Search for the cell housing the specified text and yield its [x, y] center coordinate. 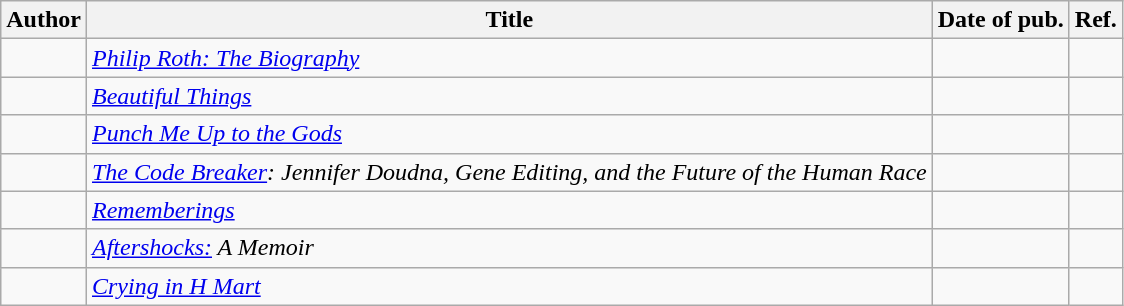
Beautiful Things [509, 96]
The Code Breaker: Jennifer Doudna, Gene Editing, and the Future of the Human Race [509, 172]
Author [44, 20]
Crying in H Mart [509, 286]
Punch Me Up to the Gods [509, 134]
Date of pub. [1000, 20]
Aftershocks: A Memoir [509, 248]
Philip Roth: The Biography [509, 58]
Rememberings [509, 210]
Ref. [1096, 20]
Title [509, 20]
